Locate the cell with the specified text and output its (x, y) center coordinate. 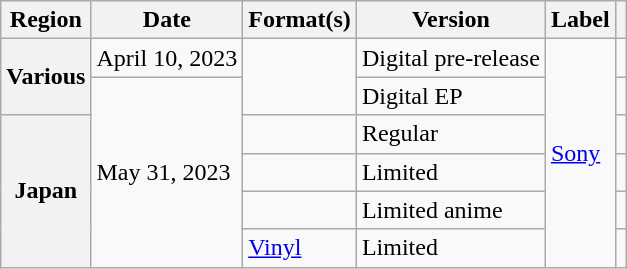
Digital EP (450, 96)
Japan (46, 191)
Digital pre-release (450, 58)
Limited anime (450, 210)
Regular (450, 134)
Date (167, 20)
May 31, 2023 (167, 172)
Vinyl (300, 248)
Sony (580, 153)
April 10, 2023 (167, 58)
Format(s) (300, 20)
Label (580, 20)
Region (46, 20)
Version (450, 20)
Various (46, 77)
